Return the (x, y) coordinate for the center point of the cell that contains the specified text.  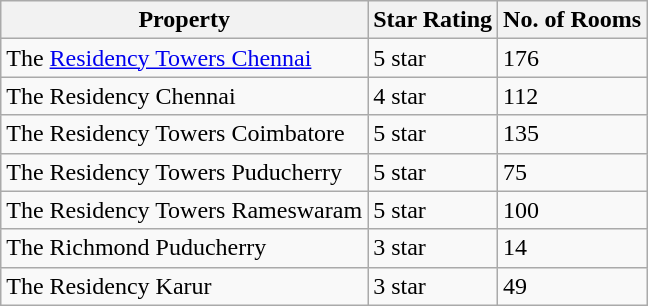
The Residency Karur (184, 286)
135 (572, 134)
The Richmond Puducherry (184, 248)
49 (572, 286)
The Residency Towers Chennai (184, 58)
The Residency Towers Coimbatore (184, 134)
The Residency Towers Puducherry (184, 172)
Property (184, 20)
75 (572, 172)
No. of Rooms (572, 20)
176 (572, 58)
The Residency Chennai (184, 96)
100 (572, 210)
14 (572, 248)
4 star (433, 96)
The Residency Towers Rameswaram (184, 210)
Star Rating (433, 20)
112 (572, 96)
